Output the (X, Y) coordinate of the center of the cell containing the given text.  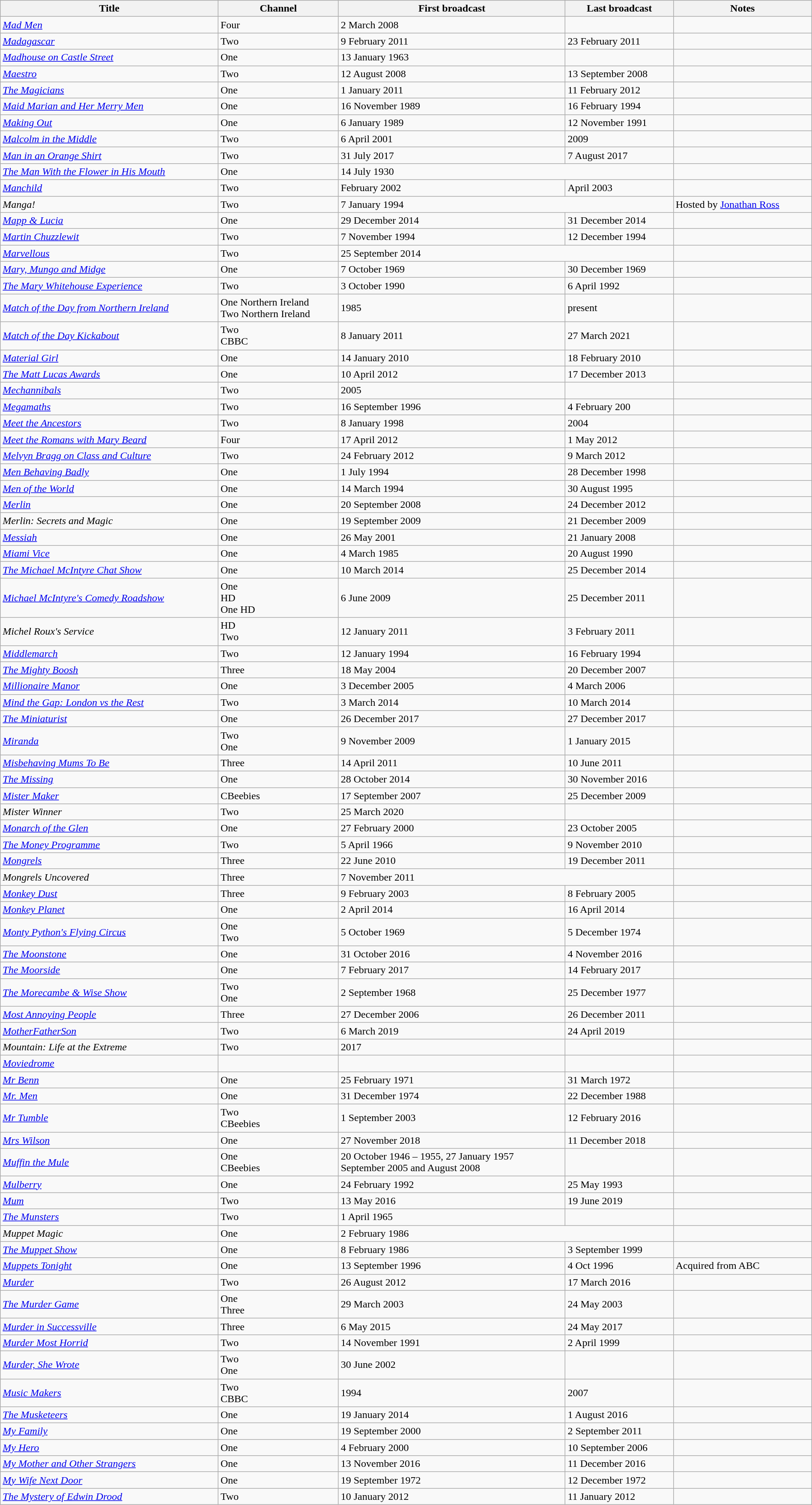
The Miniaturist (110, 719)
21 January 2008 (619, 537)
present (619, 308)
9 November 2009 (452, 741)
The Missing (110, 779)
6 January 1989 (452, 123)
16 November 1989 (452, 106)
Notes (743, 9)
16 September 1996 (452, 407)
24 February 1992 (452, 1184)
4 March 2006 (619, 686)
7 October 1969 (452, 270)
February 2002 (452, 188)
Misbehaving Mums To Be (110, 763)
22 June 2010 (452, 861)
25 December 1977 (619, 992)
22 December 1988 (619, 1096)
12 December 1972 (619, 1480)
Mister Maker (110, 796)
One Two (278, 932)
The Matt Lucas Awards (110, 374)
27 November 2018 (452, 1140)
Madhouse on Castle Street (110, 57)
2 April 1999 (619, 1343)
24 December 2012 (619, 505)
First broadcast (452, 9)
Monty Python's Flying Circus (110, 932)
2007 (619, 1393)
8 February 2005 (619, 893)
The Morecambe & Wise Show (110, 992)
The Moonstone (110, 954)
Merlin (110, 505)
12 August 2008 (452, 74)
16 April 2014 (619, 910)
24 February 2012 (452, 456)
19 September 2009 (452, 521)
Mad Men (110, 25)
27 December 2017 (619, 719)
Making Out (110, 123)
2 September 1968 (452, 992)
Last broadcast (619, 9)
26 December 2017 (452, 719)
19 September 2000 (452, 1431)
4 February 2000 (452, 1448)
Match of the Day from Northern Ireland (110, 308)
14 January 2010 (452, 358)
4 November 2016 (619, 954)
The Man With the Flower in His Mouth (110, 171)
One CBeebies (278, 1162)
4 March 1985 (452, 554)
The Moorside (110, 970)
Monarch of the Glen (110, 828)
30 November 2016 (619, 779)
12 November 1991 (619, 123)
Most Annoying People (110, 1014)
Melvyn Bragg on Class and Culture (110, 456)
14 February 2017 (619, 970)
6 June 2009 (452, 598)
Maid Marian and Her Merry Men (110, 106)
8 January 2011 (452, 336)
12 December 1994 (619, 237)
26 August 2012 (452, 1282)
Two CBeebies (278, 1118)
30 June 2002 (452, 1364)
30 December 1969 (619, 270)
Title (110, 9)
1 April 1965 (452, 1217)
My Hero (110, 1448)
25 March 2020 (452, 812)
The Murder Game (110, 1304)
7 February 2017 (452, 970)
20 August 1990 (619, 554)
Mulberry (110, 1184)
25 December 2009 (619, 796)
Material Girl (110, 358)
Millionaire Manor (110, 686)
Muffin the Mule (110, 1162)
2 September 2011 (619, 1431)
26 December 2011 (619, 1014)
2004 (619, 423)
24 April 2019 (619, 1031)
Madagascar (110, 41)
11 December 2018 (619, 1140)
Murder in Successville (110, 1326)
11 January 2012 (619, 1496)
8 February 1986 (452, 1250)
Channel (278, 9)
18 February 2010 (619, 358)
One Northern Ireland Two Northern Ireland (278, 308)
Mr Tumble (110, 1118)
19 September 1972 (452, 1480)
Merlin: Secrets and Magic (110, 521)
12 January 1994 (452, 654)
23 February 2011 (619, 41)
Messiah (110, 537)
April 2003 (619, 188)
The Muppet Show (110, 1250)
19 December 2011 (619, 861)
The Musketeers (110, 1415)
Marvellous (110, 253)
One Three (278, 1304)
My Mother and Other Strangers (110, 1464)
The Mighty Boosh (110, 670)
Mum (110, 1201)
6 March 2019 (452, 1031)
Murder, She Wrote (110, 1364)
19 January 2014 (452, 1415)
Mongrels (110, 861)
25 September 2014 (506, 253)
14 April 2011 (452, 763)
Mountain: Life at the Extreme (110, 1047)
Megamaths (110, 407)
Man in an Orange Shirt (110, 155)
10 January 2012 (452, 1496)
Mr Benn (110, 1079)
1 May 2012 (619, 439)
18 May 2004 (452, 670)
4 February 200 (619, 407)
10 June 2011 (619, 763)
MotherFatherSon (110, 1031)
The Mary Whitehouse Experience (110, 286)
Men Behaving Badly (110, 472)
5 April 1966 (452, 845)
Hosted by Jonathan Ross (743, 204)
Mongrels Uncovered (110, 877)
Music Makers (110, 1393)
5 October 1969 (452, 932)
17 December 2013 (619, 374)
Meet the Ancestors (110, 423)
Mrs Wilson (110, 1140)
Monkey Planet (110, 910)
1 September 2003 (452, 1118)
CBeebies (278, 796)
9 March 2012 (619, 456)
3 December 2005 (452, 686)
31 October 2016 (452, 954)
Muppet Magic (110, 1233)
12 February 2016 (619, 1118)
Mr. Men (110, 1096)
24 May 2003 (619, 1304)
One HD One HD (278, 598)
5 December 1974 (619, 932)
Maestro (110, 74)
Michel Roux's Service (110, 632)
HD Two (278, 632)
17 March 2016 (619, 1282)
9 February 2003 (452, 893)
1985 (452, 308)
Martin Chuzzlewit (110, 237)
17 April 2012 (452, 439)
Muppets Tonight (110, 1266)
13 September 1996 (452, 1266)
Monkey Dust (110, 893)
25 December 2014 (619, 570)
Match of the Day Kickabout (110, 336)
6 May 2015 (452, 1326)
14 March 1994 (452, 488)
31 July 2017 (452, 155)
11 February 2012 (619, 90)
10 April 2012 (452, 374)
2 February 1986 (506, 1233)
Middlemarch (110, 654)
14 July 1930 (506, 171)
28 December 1998 (619, 472)
14 November 1991 (452, 1343)
The Mystery of Edwin Drood (110, 1496)
Acquired from ABC (743, 1266)
27 March 2021 (619, 336)
2009 (619, 139)
Moviedrome (110, 1063)
3 March 2014 (452, 702)
2005 (452, 390)
Manga! (110, 204)
The Michael McIntyre Chat Show (110, 570)
My Wife Next Door (110, 1480)
Mapp & Lucia (110, 221)
Manchild (110, 188)
Malcolm in the Middle (110, 139)
26 May 2001 (452, 537)
Michael McIntyre's Comedy Roadshow (110, 598)
My Family (110, 1431)
1994 (452, 1393)
2017 (452, 1047)
2 March 2008 (452, 25)
3 October 1990 (452, 286)
Mary, Mungo and Midge (110, 270)
20 December 2007 (619, 670)
1 July 1994 (452, 472)
13 May 2016 (452, 1201)
Mister Winner (110, 812)
6 April 2001 (452, 139)
20 September 2008 (452, 505)
3 February 2011 (619, 632)
Miranda (110, 741)
10 September 2006 (619, 1448)
29 December 2014 (452, 221)
7 November 2011 (506, 877)
20 October 1946 – 1955, 27 January 1957 September 2005 and August 2008 (452, 1162)
17 September 2007 (452, 796)
28 October 2014 (452, 779)
27 February 2000 (452, 828)
The Magicians (110, 90)
13 November 2016 (452, 1464)
9 February 2011 (452, 41)
7 November 1994 (452, 237)
Miami Vice (110, 554)
31 December 1974 (452, 1096)
Mechannibals (110, 390)
1 January 2015 (619, 741)
31 December 2014 (619, 221)
11 December 2016 (619, 1464)
25 May 1993 (619, 1184)
The Money Programme (110, 845)
24 May 2017 (619, 1326)
23 October 2005 (619, 828)
13 September 2008 (619, 74)
13 January 1963 (452, 57)
12 January 2011 (452, 632)
29 March 2003 (452, 1304)
The Munsters (110, 1217)
9 November 2010 (619, 845)
1 August 2016 (619, 1415)
Meet the Romans with Mary Beard (110, 439)
Murder (110, 1282)
4 Oct 1996 (619, 1266)
27 December 2006 (452, 1014)
8 January 1998 (452, 423)
2 April 2014 (452, 910)
Murder Most Horrid (110, 1343)
7 August 2017 (619, 155)
3 September 1999 (619, 1250)
6 April 1992 (619, 286)
31 March 1972 (619, 1079)
7 January 1994 (506, 204)
25 February 1971 (452, 1079)
30 August 1995 (619, 488)
1 January 2011 (452, 90)
19 June 2019 (619, 1201)
25 December 2011 (619, 598)
21 December 2009 (619, 521)
Men of the World (110, 488)
Mind the Gap: London vs the Rest (110, 702)
